Search for the cell housing the specified text and yield its (X, Y) center coordinate. 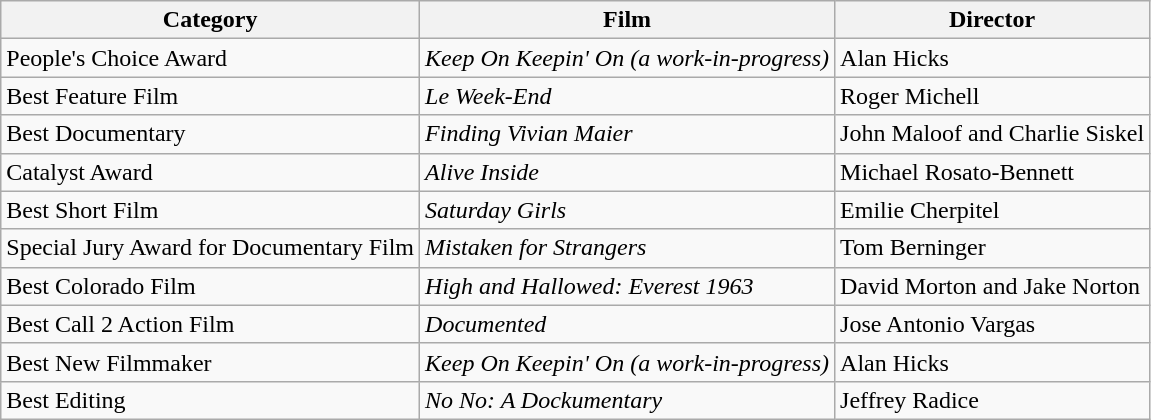
Best Call 2 Action Film (210, 324)
Documented (628, 324)
Finding Vivian Maier (628, 134)
Roger Michell (992, 96)
Best Editing (210, 400)
Le Week-End (628, 96)
John Maloof and Charlie Siskel (992, 134)
Best New Filmmaker (210, 362)
High and Hallowed: Everest 1963 (628, 286)
Tom Berninger (992, 248)
Film (628, 20)
Emilie Cherpitel (992, 210)
Category (210, 20)
Michael Rosato-Bennett (992, 172)
Special Jury Award for Documentary Film (210, 248)
Alive Inside (628, 172)
Best Feature Film (210, 96)
Saturday Girls (628, 210)
Jose Antonio Vargas (992, 324)
Best Colorado Film (210, 286)
Best Documentary (210, 134)
Best Short Film (210, 210)
Catalyst Award (210, 172)
Jeffrey Radice (992, 400)
Director (992, 20)
People's Choice Award (210, 58)
Mistaken for Strangers (628, 248)
No No: A Dockumentary (628, 400)
David Morton and Jake Norton (992, 286)
